Provide the (x, y) coordinate of the cell's center where the given text is located.  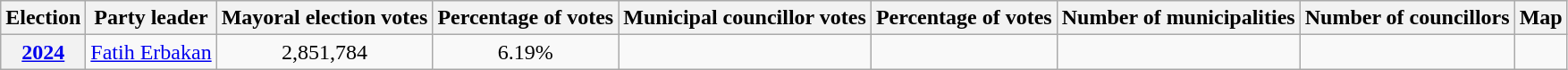
Election (43, 18)
Party leader (151, 18)
Mayoral election votes (325, 18)
Map (1541, 18)
Municipal councillor votes (746, 18)
2,851,784 (325, 52)
6.19% (526, 52)
2024 (43, 52)
Number of municipalities (1178, 18)
Fatih Erbakan (151, 52)
Number of councillors (1407, 18)
